Find where the given text appears and provide that cell's center as [x, y] coordinate. 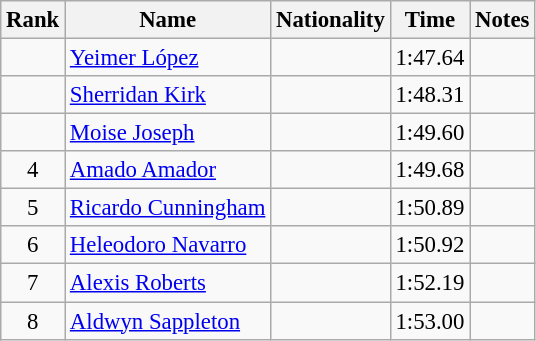
5 [33, 208]
1:48.31 [430, 95]
1:50.92 [430, 245]
Name [168, 20]
Rank [33, 20]
Yeimer López [168, 58]
1:52.19 [430, 283]
8 [33, 321]
Heleodoro Navarro [168, 245]
Alexis Roberts [168, 283]
Nationality [330, 20]
Moise Joseph [168, 133]
Sherridan Kirk [168, 95]
Amado Amador [168, 170]
Notes [502, 20]
Aldwyn Sappleton [168, 321]
4 [33, 170]
1:49.60 [430, 133]
Ricardo Cunningham [168, 208]
1:47.64 [430, 58]
1:49.68 [430, 170]
Time [430, 20]
7 [33, 283]
1:53.00 [430, 321]
1:50.89 [430, 208]
6 [33, 245]
